Return the (x, y) coordinate for the center point of the cell that contains the specified text.  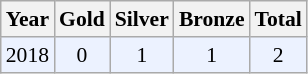
2 (278, 55)
0 (82, 55)
Silver (142, 19)
Gold (82, 19)
Total (278, 19)
Bronze (212, 19)
2018 (28, 55)
Year (28, 19)
